Pinpoint the cell where the given text exists, returning its [X, Y] midpoint coordinate. 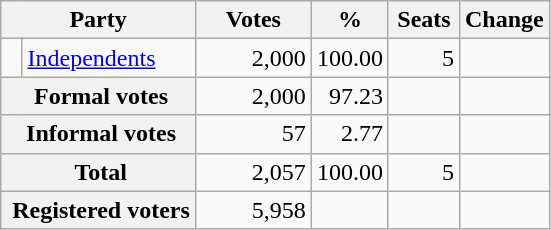
Total [98, 172]
Independents [108, 58]
57 [253, 134]
2,057 [253, 172]
5,958 [253, 210]
Formal votes [98, 96]
Registered voters [98, 210]
97.23 [350, 96]
Informal votes [98, 134]
% [350, 20]
Seats [424, 20]
Change [504, 20]
Party [98, 20]
Votes [253, 20]
2.77 [350, 134]
